Scan for the cell matching the given text and deliver its (x, y) coordinate at center. 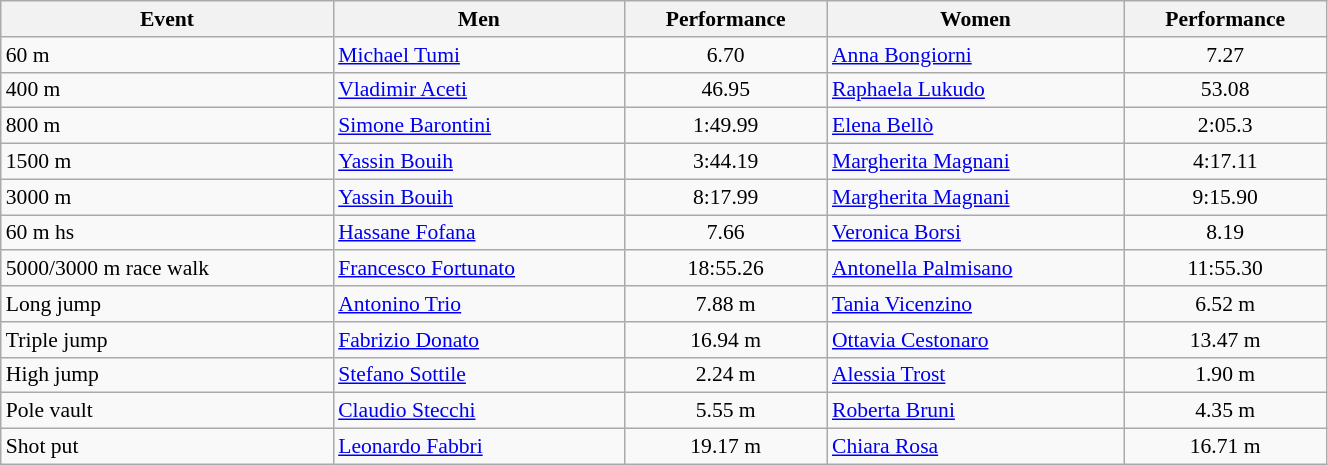
Elena Bellò (976, 126)
400 m (167, 90)
60 m hs (167, 233)
2:05.3 (1226, 126)
Claudio Stecchi (478, 411)
19.17 m (725, 447)
Triple jump (167, 340)
Ottavia Cestonaro (976, 340)
3:44.19 (725, 162)
16.71 m (1226, 447)
5.55 m (725, 411)
Simone Barontini (478, 126)
Long jump (167, 304)
1:49.99 (725, 126)
Antonella Palmisano (976, 269)
8:17.99 (725, 197)
Pole vault (167, 411)
7.88 m (725, 304)
9:15.90 (1226, 197)
Roberta Bruni (976, 411)
18:55.26 (725, 269)
7.66 (725, 233)
1500 m (167, 162)
Antonino Trio (478, 304)
Raphaela Lukudo (976, 90)
2.24 m (725, 375)
1.90 m (1226, 375)
Veronica Borsi (976, 233)
16.94 m (725, 340)
Francesco Fortunato (478, 269)
Hassane Fofana (478, 233)
800 m (167, 126)
60 m (167, 55)
3000 m (167, 197)
High jump (167, 375)
6.70 (725, 55)
8.19 (1226, 233)
6.52 m (1226, 304)
Tania Vicenzino (976, 304)
Stefano Sottile (478, 375)
Michael Tumi (478, 55)
5000/3000 m race walk (167, 269)
7.27 (1226, 55)
46.95 (725, 90)
Alessia Trost (976, 375)
13.47 m (1226, 340)
Chiara Rosa (976, 447)
Women (976, 19)
53.08 (1226, 90)
Leonardo Fabbri (478, 447)
11:55.30 (1226, 269)
Shot put (167, 447)
Fabrizio Donato (478, 340)
Vladimir Aceti (478, 90)
4:17.11 (1226, 162)
Event (167, 19)
4.35 m (1226, 411)
Anna Bongiorni (976, 55)
Men (478, 19)
